Identify which cell holds the provided text, then report its [x, y] central coordinate. 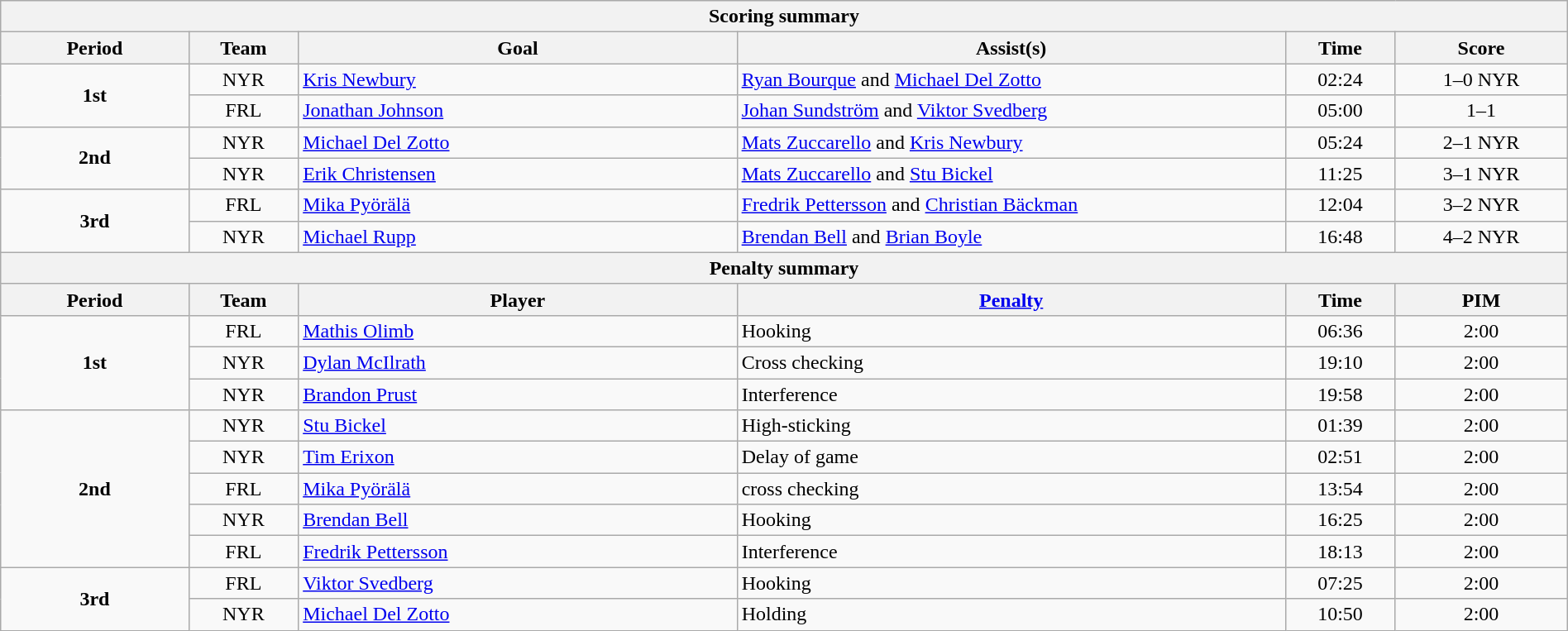
Brendan Bell and Brian Boyle [1011, 237]
High-sticking [1011, 426]
Fredrik Pettersson [518, 552]
Mats Zuccarello and Stu Bickel [1011, 174]
1–1 [1481, 111]
Score [1481, 48]
Stu Bickel [518, 426]
13:54 [1340, 489]
05:24 [1340, 142]
Kris Newbury [518, 79]
05:00 [1340, 111]
10:50 [1340, 614]
Fredrik Pettersson and Christian Bäckman [1011, 205]
Erik Christensen [518, 174]
16:25 [1340, 520]
PIM [1481, 299]
cross checking [1011, 489]
Player [518, 299]
01:39 [1340, 426]
Jonathan Johnson [518, 111]
02:51 [1340, 457]
Penalty [1011, 299]
Penalty summary [784, 268]
Mathis Olimb [518, 331]
06:36 [1340, 331]
Brendan Bell [518, 520]
Johan Sundström and Viktor Svedberg [1011, 111]
Holding [1011, 614]
Brandon Prust [518, 394]
19:10 [1340, 362]
3–1 NYR [1481, 174]
11:25 [1340, 174]
Michael Rupp [518, 237]
Cross checking [1011, 362]
12:04 [1340, 205]
3–2 NYR [1481, 205]
18:13 [1340, 552]
2–1 NYR [1481, 142]
Tim Erixon [518, 457]
Delay of game [1011, 457]
Scoring summary [784, 17]
Mats Zuccarello and Kris Newbury [1011, 142]
Ryan Bourque and Michael Del Zotto [1011, 79]
Viktor Svedberg [518, 583]
16:48 [1340, 237]
1–0 NYR [1481, 79]
19:58 [1340, 394]
07:25 [1340, 583]
Goal [518, 48]
4–2 NYR [1481, 237]
Dylan McIlrath [518, 362]
Assist(s) [1011, 48]
02:24 [1340, 79]
